Extract the (x, y) coordinate from the center of the cell holding the provided text.  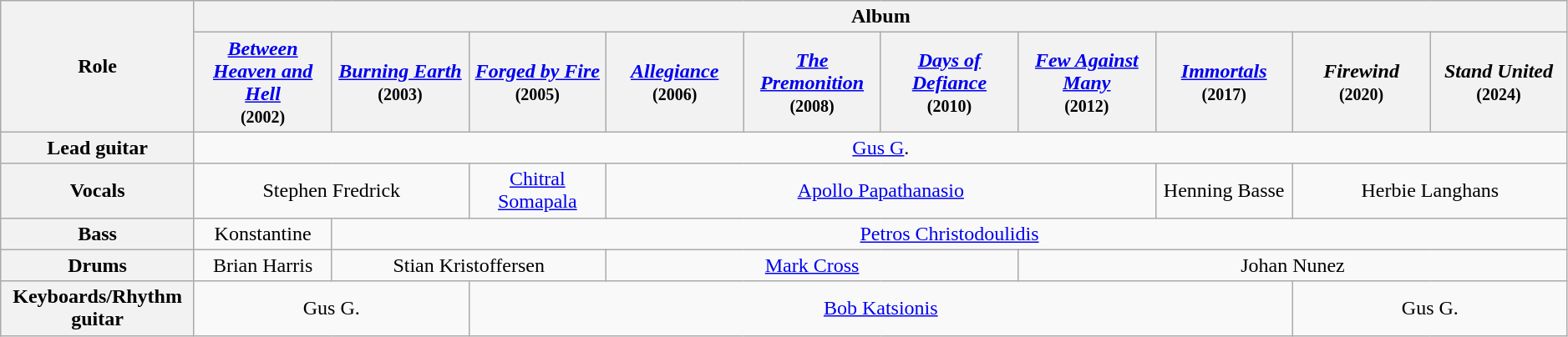
Apollo Papathanasio (880, 190)
Album (880, 17)
The Premonition(2008) (812, 82)
Mark Cross (812, 265)
Stian Kristoffersen (469, 265)
Between Heaven and Hell(2002) (262, 82)
Vocals (98, 190)
Forged by Fire(2005) (537, 82)
Bob Katsionis (880, 309)
Days of Defiance(2010) (949, 82)
Keyboards/Rhythm guitar (98, 309)
Petros Christodoulidis (949, 234)
Burning Earth(2003) (400, 82)
Brian Harris (262, 265)
Role (98, 67)
Bass (98, 234)
Drums (98, 265)
Stephen Fredrick (331, 190)
Henning Basse (1224, 190)
Few Against Many(2012) (1087, 82)
Firewind(2020) (1361, 82)
Lead guitar (98, 148)
Chitral Somapala (537, 190)
Johan Nunez (1293, 265)
Immortals(2017) (1224, 82)
Allegiance(2006) (675, 82)
Stand United(2024) (1499, 82)
Konstantine (262, 234)
Herbie Langhans (1430, 190)
